Scan for the cell matching the given text and deliver its [x, y] coordinate at center. 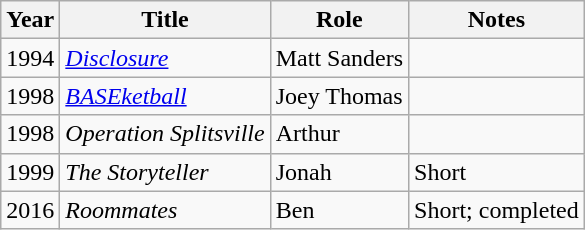
Jonah [339, 172]
Ben [339, 210]
Arthur [339, 134]
Roommates [165, 210]
Joey Thomas [339, 96]
1994 [30, 58]
Short [497, 172]
Operation Splitsville [165, 134]
Title [165, 20]
BASEketball [165, 96]
Role [339, 20]
Matt Sanders [339, 58]
Notes [497, 20]
1999 [30, 172]
2016 [30, 210]
Year [30, 20]
Disclosure [165, 58]
Short; completed [497, 210]
The Storyteller [165, 172]
